Search for the cell housing the specified text and yield its (x, y) center coordinate. 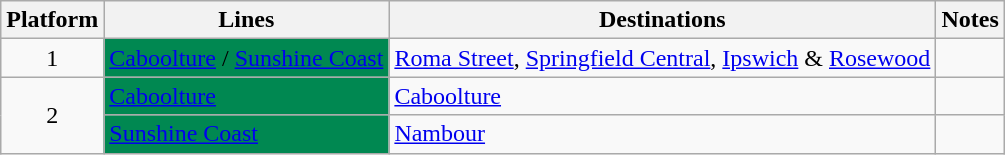
Nambour (662, 134)
Destinations (662, 20)
1 (52, 58)
2 (52, 115)
Platform (52, 20)
Caboolture / Sunshine Coast (246, 58)
Roma Street, Springfield Central, Ipswich & Rosewood (662, 58)
Notes (970, 20)
Sunshine Coast (246, 134)
Lines (246, 20)
